Provide the (X, Y) coordinate of the cell's center where the given text is located.  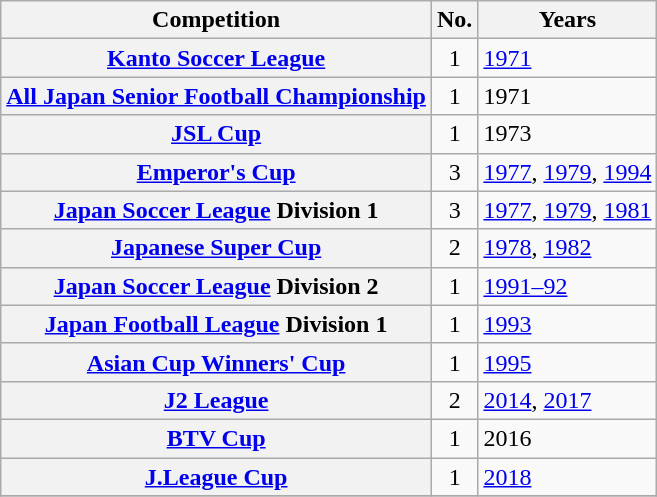
BTV Cup (216, 438)
2016 (568, 438)
2014, 2017 (568, 400)
1977, 1979, 1981 (568, 210)
Japan Football League Division 1 (216, 324)
J2 League (216, 400)
Asian Cup Winners' Cup (216, 362)
1995 (568, 362)
Competition (216, 20)
Years (568, 20)
Emperor's Cup (216, 172)
1993 (568, 324)
1973 (568, 134)
Japan Soccer League Division 1 (216, 210)
1977, 1979, 1994 (568, 172)
Japan Soccer League Division 2 (216, 286)
Japanese Super Cup (216, 248)
1991–92 (568, 286)
JSL Cup (216, 134)
All Japan Senior Football Championship (216, 96)
No. (454, 20)
2018 (568, 477)
Kanto Soccer League (216, 58)
J.League Cup (216, 477)
1978, 1982 (568, 248)
